Return [x, y] of the center of cell containing provided text 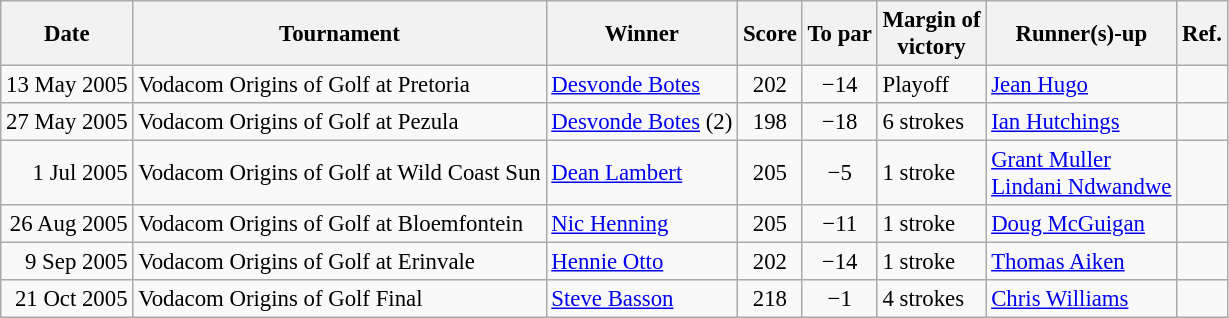
To par [840, 34]
Runner(s)-up [1082, 34]
Margin ofvictory [932, 34]
−1 [840, 299]
13 May 2005 [67, 85]
−5 [840, 174]
26 Aug 2005 [67, 224]
Thomas Aiken [1082, 262]
218 [770, 299]
Vodacom Origins of Golf at Wild Coast Sun [340, 174]
Tournament [340, 34]
Score [770, 34]
Vodacom Origins of Golf Final [340, 299]
Ian Hutchings [1082, 122]
Dean Lambert [642, 174]
Jean Hugo [1082, 85]
Date [67, 34]
4 strokes [932, 299]
Playoff [932, 85]
9 Sep 2005 [67, 262]
21 Oct 2005 [67, 299]
27 May 2005 [67, 122]
Vodacom Origins of Golf at Pretoria [340, 85]
Hennie Otto [642, 262]
Grant Muller Lindani Ndwandwe [1082, 174]
Desvonde Botes (2) [642, 122]
Chris Williams [1082, 299]
Vodacom Origins of Golf at Erinvale [340, 262]
1 Jul 2005 [67, 174]
Desvonde Botes [642, 85]
Doug McGuigan [1082, 224]
Vodacom Origins of Golf at Pezula [340, 122]
Winner [642, 34]
−18 [840, 122]
Ref. [1202, 34]
Steve Basson [642, 299]
198 [770, 122]
Nic Henning [642, 224]
Vodacom Origins of Golf at Bloemfontein [340, 224]
−11 [840, 224]
6 strokes [932, 122]
